Provide the [X, Y] coordinate of the cell's center where the given text is located.  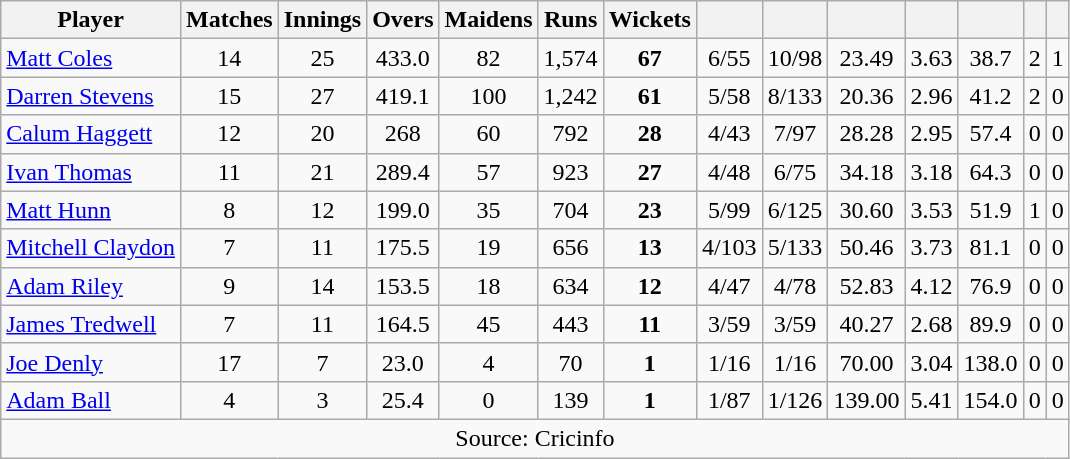
76.9 [990, 286]
15 [229, 96]
Innings [322, 20]
443 [570, 324]
199.0 [403, 210]
40.27 [866, 324]
35 [488, 210]
164.5 [403, 324]
4/47 [729, 286]
Matt Hunn [91, 210]
19 [488, 248]
4.12 [932, 286]
Mitchell Claydon [91, 248]
3.63 [932, 58]
60 [488, 134]
50.46 [866, 248]
45 [488, 324]
Adam Riley [91, 286]
7/97 [795, 134]
419.1 [403, 96]
Darren Stevens [91, 96]
4/78 [795, 286]
13 [650, 248]
67 [650, 58]
9 [229, 286]
268 [403, 134]
3.18 [932, 172]
52.83 [866, 286]
3.04 [932, 362]
433.0 [403, 58]
82 [488, 58]
25.4 [403, 400]
5/58 [729, 96]
1,574 [570, 58]
2.96 [932, 96]
Player [91, 20]
175.5 [403, 248]
61 [650, 96]
8 [229, 210]
41.2 [990, 96]
8/133 [795, 96]
81.1 [990, 248]
1/87 [729, 400]
3.53 [932, 210]
25 [322, 58]
3 [322, 400]
51.9 [990, 210]
64.3 [990, 172]
6/125 [795, 210]
30.60 [866, 210]
18 [488, 286]
38.7 [990, 58]
704 [570, 210]
2.95 [932, 134]
634 [570, 286]
6/55 [729, 58]
5/99 [729, 210]
656 [570, 248]
923 [570, 172]
Wickets [650, 20]
57.4 [990, 134]
89.9 [990, 324]
Matt Coles [91, 58]
153.5 [403, 286]
4/43 [729, 134]
Overs [403, 20]
4/103 [729, 248]
289.4 [403, 172]
23.0 [403, 362]
Matches [229, 20]
Source: Cricinfo [535, 438]
28.28 [866, 134]
70 [570, 362]
20.36 [866, 96]
21 [322, 172]
1/126 [795, 400]
20 [322, 134]
138.0 [990, 362]
5/133 [795, 248]
Runs [570, 20]
792 [570, 134]
154.0 [990, 400]
Joe Denly [91, 362]
6/75 [795, 172]
2.68 [932, 324]
100 [488, 96]
57 [488, 172]
10/98 [795, 58]
139.00 [866, 400]
70.00 [866, 362]
3.73 [932, 248]
23.49 [866, 58]
Adam Ball [91, 400]
139 [570, 400]
34.18 [866, 172]
1,242 [570, 96]
28 [650, 134]
23 [650, 210]
17 [229, 362]
Calum Haggett [91, 134]
5.41 [932, 400]
Maidens [488, 20]
Ivan Thomas [91, 172]
James Tredwell [91, 324]
4/48 [729, 172]
